Scan for the cell matching the given text and deliver its [x, y] coordinate at center. 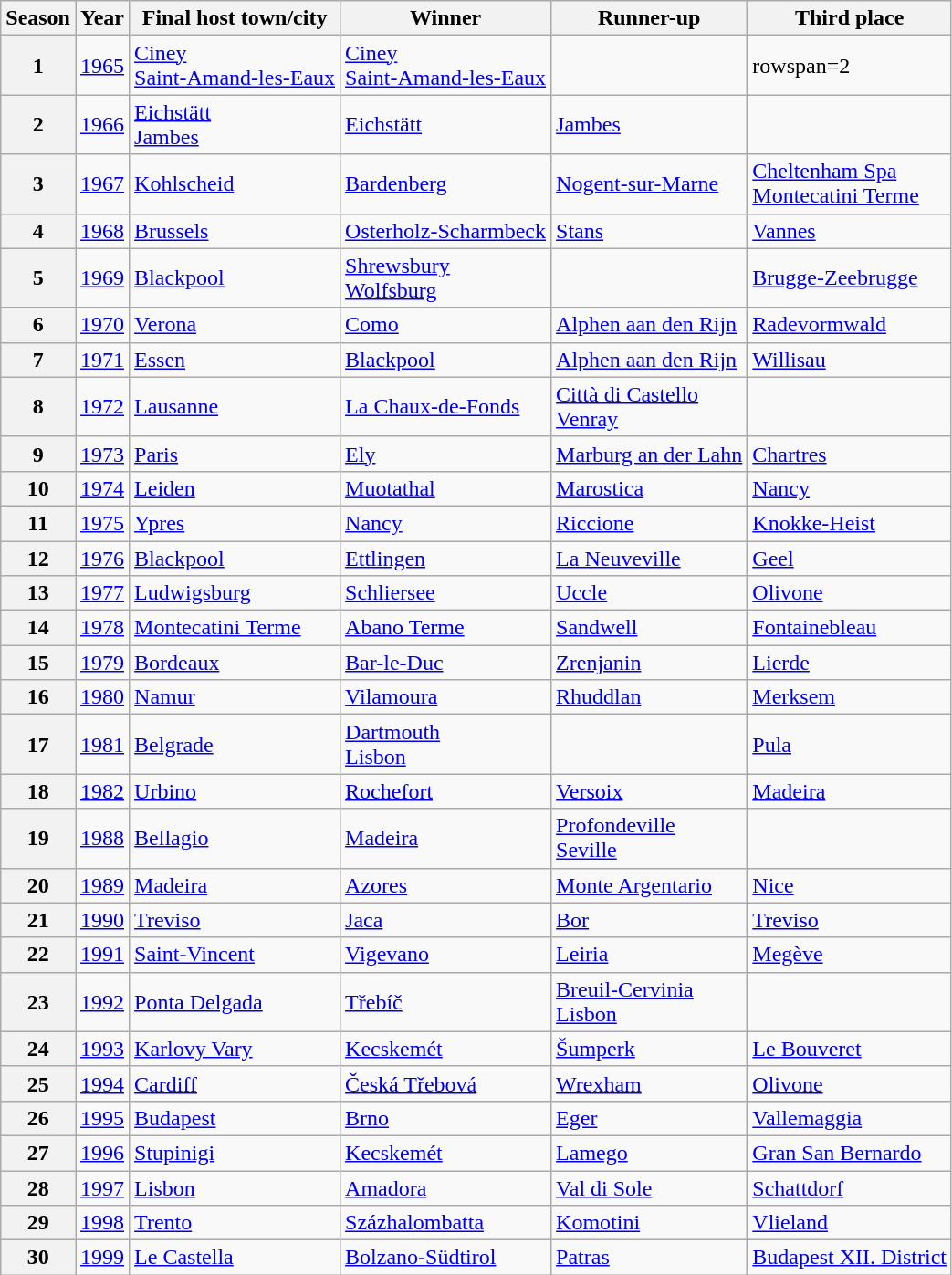
9 [38, 454]
1997 [102, 1187]
1970 [102, 325]
Bolzano-Südtirol [445, 1258]
Amadora [445, 1187]
Brussels [235, 231]
Budapest [235, 1118]
Como [445, 325]
1965 [102, 66]
7 [38, 360]
1989 [102, 885]
Lausanne [235, 407]
1968 [102, 231]
Karlovy Vary [235, 1049]
Zrenjanin [650, 663]
20 [38, 885]
Budapest XII. District [850, 1258]
Jambes [650, 124]
Marostica [650, 488]
5 [38, 277]
1967 [102, 184]
Brno [445, 1118]
Megève [850, 955]
Winner [445, 18]
Leiria [650, 955]
1977 [102, 593]
Bor [650, 920]
2 [38, 124]
1974 [102, 488]
Schattdorf [850, 1187]
Season [38, 18]
Montecatini Terme [235, 628]
30 [38, 1258]
Paris [235, 454]
Le Bouveret [850, 1049]
Città di Castello Venray [650, 407]
Bellagio [235, 838]
Shrewsbury Wolfsburg [445, 277]
Knokke-Heist [850, 523]
1988 [102, 838]
Namur [235, 697]
Profondeville Seville [650, 838]
25 [38, 1083]
La Chaux-de-Fonds [445, 407]
1980 [102, 697]
12 [38, 558]
Brugge-Zeebrugge [850, 277]
Komotini [650, 1223]
1993 [102, 1049]
27 [38, 1153]
1996 [102, 1153]
Merksem [850, 697]
Essen [235, 360]
Eichstätt Jambes [235, 124]
Runner-up [650, 18]
26 [38, 1118]
1978 [102, 628]
1981 [102, 745]
1966 [102, 124]
23 [38, 1002]
14 [38, 628]
1990 [102, 920]
Breuil-Cervinia Lisbon [650, 1002]
Marburg an der Lahn [650, 454]
Cheltenham Spa Montecatini Terme [850, 184]
19 [38, 838]
Ludwigsburg [235, 593]
Vlieland [850, 1223]
Trento [235, 1223]
Bar-le-Duc [445, 663]
3 [38, 184]
Ettlingen [445, 558]
1994 [102, 1083]
Year [102, 18]
29 [38, 1223]
Third place [850, 18]
1973 [102, 454]
Saint-Vincent [235, 955]
Česká Třebová [445, 1083]
Třebíč [445, 1002]
Patras [650, 1258]
18 [38, 791]
Ypres [235, 523]
16 [38, 697]
21 [38, 920]
Wrexham [650, 1083]
1 [38, 66]
Eichstätt [445, 124]
24 [38, 1049]
Belgrade [235, 745]
1999 [102, 1258]
1971 [102, 360]
Verona [235, 325]
Bordeaux [235, 663]
Stans [650, 231]
17 [38, 745]
13 [38, 593]
Vallemaggia [850, 1118]
1998 [102, 1223]
Rochefort [445, 791]
1995 [102, 1118]
Riccione [650, 523]
Rhuddlan [650, 697]
Osterholz-Scharmbeck [445, 231]
Lisbon [235, 1187]
Radevormwald [850, 325]
Versoix [650, 791]
Eger [650, 1118]
8 [38, 407]
Azores [445, 885]
Val di Sole [650, 1187]
Fontainebleau [850, 628]
Willisau [850, 360]
6 [38, 325]
1969 [102, 277]
La Neuveville [650, 558]
Vilamoura [445, 697]
28 [38, 1187]
15 [38, 663]
1992 [102, 1002]
4 [38, 231]
Vigevano [445, 955]
Százhalombatta [445, 1223]
Vannes [850, 231]
22 [38, 955]
Pula [850, 745]
Chartres [850, 454]
rowspan=2 [850, 66]
Schliersee [445, 593]
Lamego [650, 1153]
Šumperk [650, 1049]
Jaca [445, 920]
1991 [102, 955]
Muotathal [445, 488]
Leiden [235, 488]
Final host town/city [235, 18]
Ely [445, 454]
Abano Terme [445, 628]
Ponta Delgada [235, 1002]
Nice [850, 885]
Geel [850, 558]
Sandwell [650, 628]
Gran San Bernardo [850, 1153]
Dartmouth Lisbon [445, 745]
Cardiff [235, 1083]
Stupinigi [235, 1153]
Uccle [650, 593]
1982 [102, 791]
1979 [102, 663]
Le Castella [235, 1258]
1972 [102, 407]
Kohlscheid [235, 184]
Monte Argentario [650, 885]
Urbino [235, 791]
1976 [102, 558]
11 [38, 523]
1975 [102, 523]
Lierde [850, 663]
Nogent-sur-Marne [650, 184]
Bardenberg [445, 184]
10 [38, 488]
